Pinpoint the cell where the given text exists, returning its [x, y] midpoint coordinate. 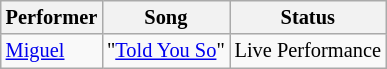
Live Performance [308, 51]
Performer [52, 17]
Miguel [52, 51]
"Told You So" [166, 51]
Song [166, 17]
Status [308, 17]
